Pinpoint the cell where the given text exists, returning its [x, y] midpoint coordinate. 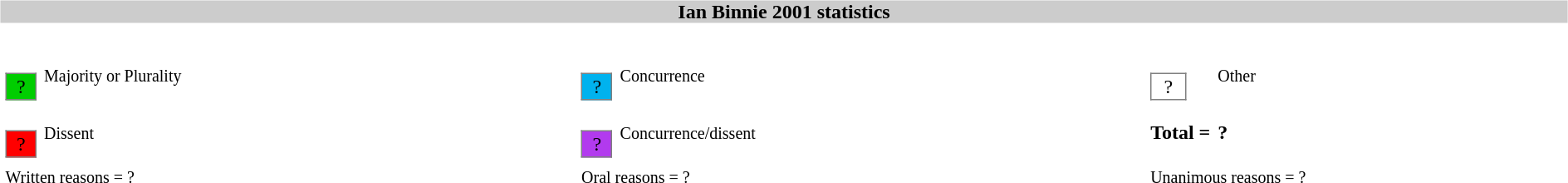
Concurrence/dissent [882, 132]
Ian Binnie 2001 statistics [784, 12]
Other [1390, 76]
Majority or Plurality [309, 76]
Concurrence [882, 76]
Dissent [309, 132]
Total = [1180, 132]
